Find where the given text appears and provide that cell's center as [x, y] coordinate. 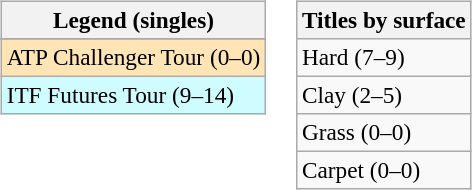
ATP Challenger Tour (0–0) [133, 57]
Carpet (0–0) [384, 171]
Clay (2–5) [384, 95]
Grass (0–0) [384, 133]
ITF Futures Tour (9–14) [133, 95]
Titles by surface [384, 20]
Legend (singles) [133, 20]
Hard (7–9) [384, 57]
